For the text-containing cell, return its midpoint in (X, Y) coordinate format. 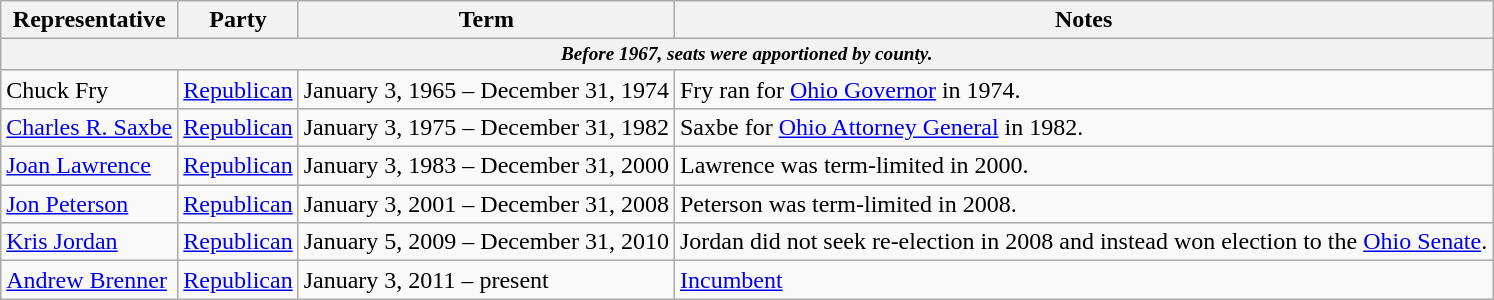
Joan Lawrence (90, 166)
Representative (90, 20)
Notes (1083, 20)
Term (486, 20)
Chuck Fry (90, 89)
January 3, 1965 – December 31, 1974 (486, 89)
Jordan did not seek re-election in 2008 and instead won election to the Ohio Senate. (1083, 242)
Before 1967, seats were apportioned by county. (747, 55)
January 5, 2009 – December 31, 2010 (486, 242)
Peterson was term-limited in 2008. (1083, 204)
Jon Peterson (90, 204)
Andrew Brenner (90, 280)
Incumbent (1083, 280)
Saxbe for Ohio Attorney General in 1982. (1083, 128)
Charles R. Saxbe (90, 128)
January 3, 1983 – December 31, 2000 (486, 166)
Lawrence was term-limited in 2000. (1083, 166)
January 3, 1975 – December 31, 1982 (486, 128)
January 3, 2011 – present (486, 280)
Kris Jordan (90, 242)
Fry ran for Ohio Governor in 1974. (1083, 89)
Party (238, 20)
January 3, 2001 – December 31, 2008 (486, 204)
